Extract the [X, Y] coordinate from the center of the cell holding the provided text.  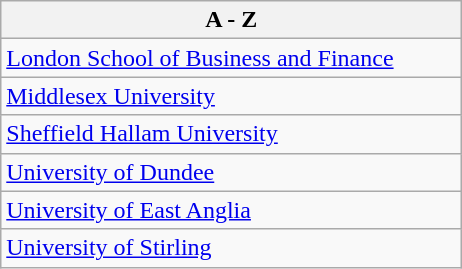
Sheffield Hallam University [232, 134]
Middlesex University [232, 96]
University of East Anglia [232, 210]
University of Stirling [232, 248]
London School of Business and Finance [232, 58]
A - Z [232, 20]
University of Dundee [232, 172]
